Output the (x, y) coordinate of the center of the cell containing the given text.  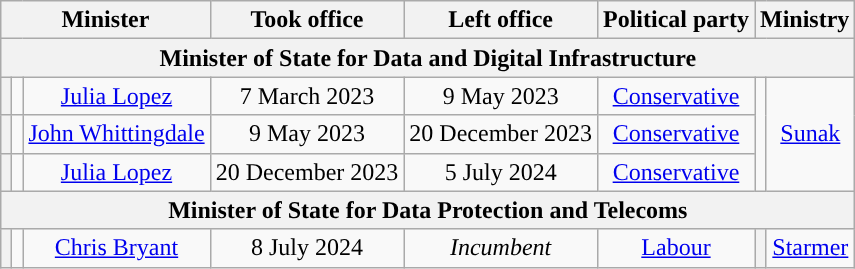
Minister (106, 20)
Sunak (810, 134)
John Whittingdale (116, 134)
Ministry (804, 20)
Chris Bryant (116, 248)
8 July 2024 (307, 248)
Political party (676, 20)
Minister of State for Data Protection and Telecoms (428, 210)
5 July 2024 (501, 172)
Labour (676, 248)
Incumbent (501, 248)
Left office (501, 20)
Starmer (810, 248)
7 March 2023 (307, 96)
Minister of State for Data and Digital Infrastructure (428, 58)
Took office (307, 20)
